For the text-containing cell, return its midpoint in (X, Y) coordinate format. 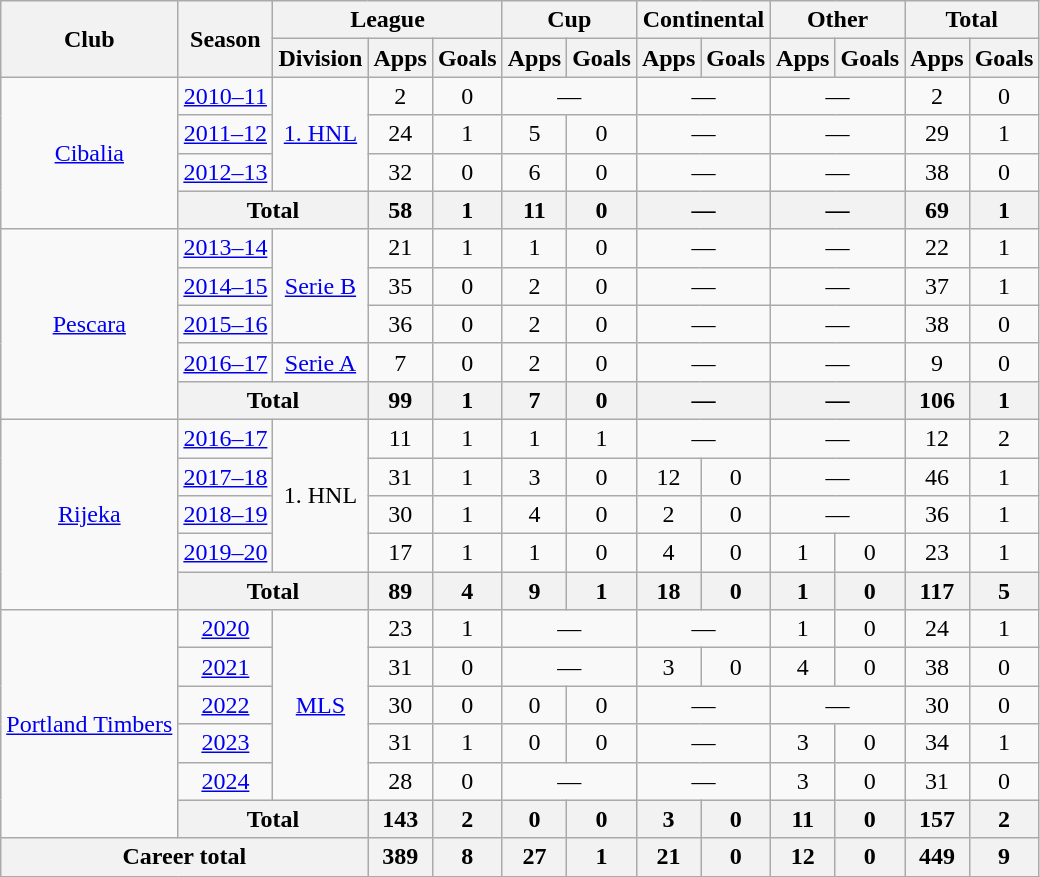
2020 (226, 629)
89 (400, 591)
2014–15 (226, 286)
8 (467, 857)
2022 (226, 705)
2018–19 (226, 515)
34 (937, 743)
17 (400, 553)
157 (937, 819)
Serie A (320, 362)
Portland Timbers (90, 724)
Cup (569, 20)
32 (400, 172)
2012–13 (226, 172)
2015–16 (226, 324)
Continental (703, 20)
27 (534, 857)
MLS (320, 705)
2017–18 (226, 477)
2010–11 (226, 96)
389 (400, 857)
2019–20 (226, 553)
6 (534, 172)
2024 (226, 781)
106 (937, 400)
28 (400, 781)
2013–14 (226, 248)
58 (400, 210)
143 (400, 819)
35 (400, 286)
69 (937, 210)
Division (320, 58)
Club (90, 39)
Career total (184, 857)
2023 (226, 743)
37 (937, 286)
46 (937, 477)
449 (937, 857)
18 (668, 591)
League (388, 20)
2011–12 (226, 134)
Rijeka (90, 514)
Season (226, 39)
Other (838, 20)
29 (937, 134)
Serie B (320, 286)
Cibalia (90, 153)
22 (937, 248)
2021 (226, 667)
99 (400, 400)
117 (937, 591)
Pescara (90, 324)
